Return [x, y] of the center of cell containing provided text 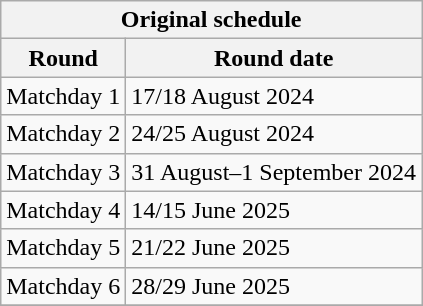
31 August–1 September 2024 [274, 172]
17/18 August 2024 [274, 96]
Matchday 3 [64, 172]
21/22 June 2025 [274, 248]
14/15 June 2025 [274, 210]
24/25 August 2024 [274, 134]
Matchday 5 [64, 248]
Matchday 4 [64, 210]
Round [64, 58]
28/29 June 2025 [274, 286]
Matchday 1 [64, 96]
Round date [274, 58]
Matchday 2 [64, 134]
Matchday 6 [64, 286]
Original schedule [212, 20]
